Scan for the cell matching the given text and deliver its (X, Y) coordinate at center. 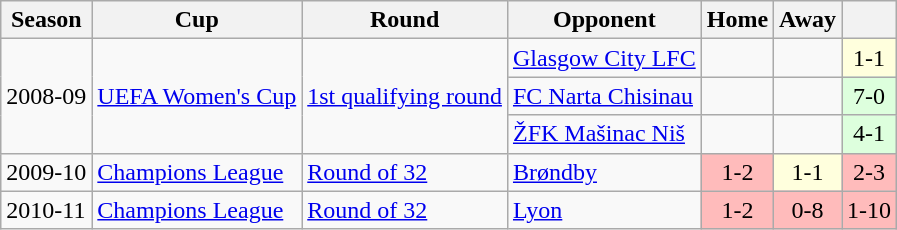
0-8 (808, 210)
1-10 (870, 210)
Round (405, 20)
Away (808, 20)
1st qualifying round (405, 96)
Lyon (604, 210)
Home (737, 20)
4-1 (870, 134)
Opponent (604, 20)
Cup (197, 20)
2009-10 (46, 172)
Glasgow City LFC (604, 58)
Brøndby (604, 172)
UEFA Women's Cup (197, 96)
2008-09 (46, 96)
7-0 (870, 96)
FC Narta Chisinau (604, 96)
ŽFK Mašinac Niš (604, 134)
2-3 (870, 172)
Season (46, 20)
2010-11 (46, 210)
